Determine the (x, y) coordinate at the center of the cell enclosing the given text.  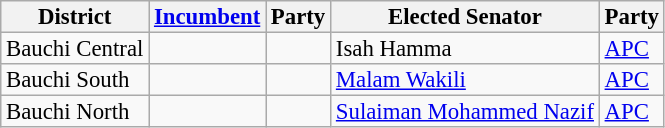
Malam Wakili (466, 80)
Elected Senator (466, 17)
Bauchi Central (75, 49)
District (75, 17)
Bauchi South (75, 80)
Isah Hamma (466, 49)
Sulaiman Mohammed Nazif (466, 112)
Incumbent (208, 17)
Bauchi North (75, 112)
